Provide the [X, Y] coordinate of the cell's center where the given text is located.  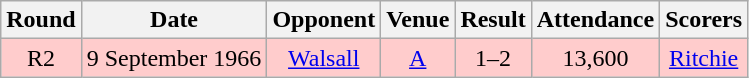
Date [174, 20]
Round [41, 20]
1–2 [493, 58]
R2 [41, 58]
Result [493, 20]
13,600 [595, 58]
Opponent [324, 20]
Ritchie [704, 58]
Venue [418, 20]
Walsall [324, 58]
A [418, 58]
9 September 1966 [174, 58]
Attendance [595, 20]
Scorers [704, 20]
